Identify which cell holds the provided text, then report its [X, Y] central coordinate. 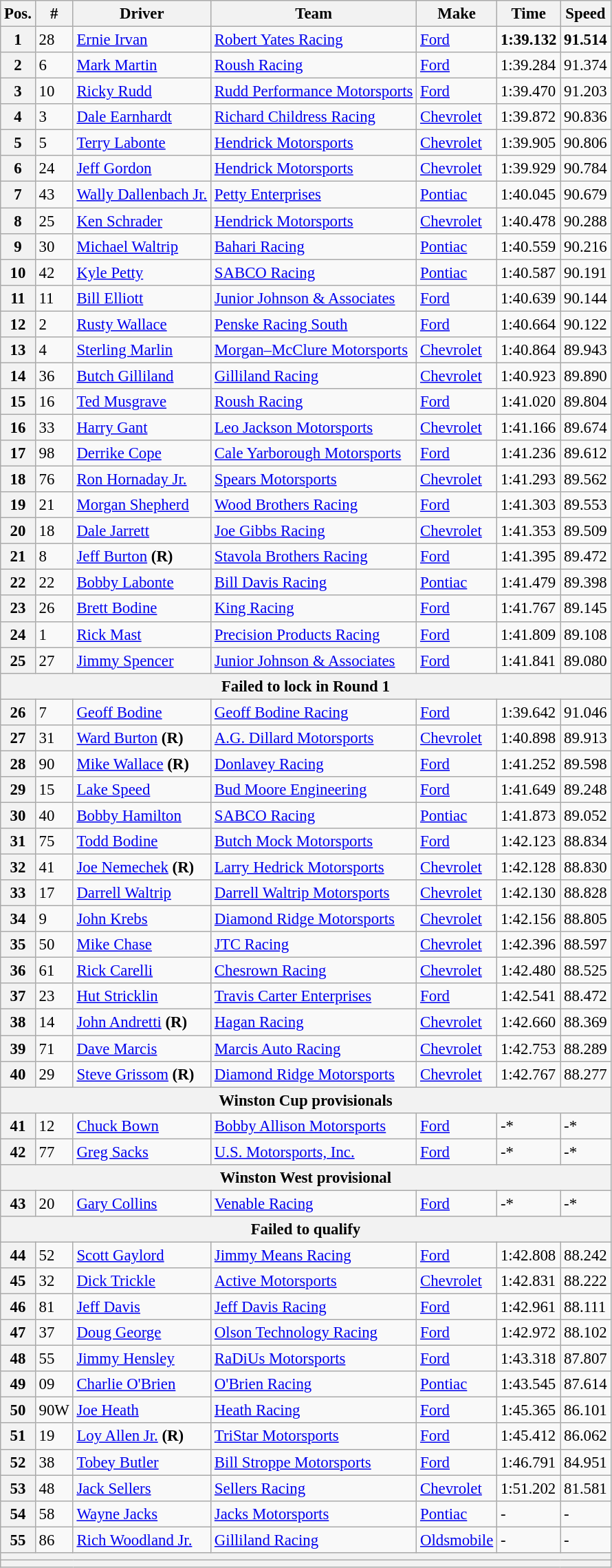
1:40.559 [529, 246]
JTC Racing [314, 945]
91.046 [586, 712]
Jimmy Means Racing [314, 1255]
1:42.972 [529, 1333]
1:42.130 [529, 893]
Bobby Allison Motorsports [314, 1126]
Chuck Bown [142, 1126]
1:42.753 [529, 1049]
O'Brien Racing [314, 1384]
09 [54, 1384]
King Racing [314, 609]
1:43.545 [529, 1384]
89.913 [586, 738]
Penske Racing South [314, 324]
1:42.961 [529, 1307]
A.G. Dillard Motorsports [314, 738]
Rusty Wallace [142, 324]
1:45.412 [529, 1437]
Olson Technology Racing [314, 1333]
53 [18, 1488]
Jeff Gordon [142, 169]
89.890 [586, 376]
Hut Stricklin [142, 997]
1:42.541 [529, 997]
Bill Elliott [142, 298]
91.514 [586, 40]
Geoff Bodine Racing [314, 712]
90.191 [586, 272]
1:40.664 [529, 324]
46 [18, 1307]
1:41.303 [529, 505]
Joe Heath [142, 1410]
Harry Gant [142, 427]
Mark Martin [142, 65]
Bobby Hamilton [142, 815]
Gary Collins [142, 1203]
1:41.809 [529, 634]
1:41.873 [529, 815]
Ron Hornaday Jr. [142, 480]
Derrike Cope [142, 453]
1:39.132 [529, 40]
88.369 [586, 1022]
Loy Allen Jr. (R) [142, 1437]
88.242 [586, 1255]
Joe Gibbs Racing [314, 531]
1:41.020 [529, 402]
Sellers Racing [314, 1488]
81.581 [586, 1488]
Bobby Labonte [142, 583]
Failed to lock in Round 1 [305, 686]
Scott Gaylord [142, 1255]
86.101 [586, 1410]
John Krebs [142, 919]
45 [18, 1281]
1:42.128 [529, 868]
1:42.660 [529, 1022]
1:41.649 [529, 790]
1:45.365 [529, 1410]
88.828 [586, 893]
90.216 [586, 246]
Ted Musgrave [142, 402]
Butch Mock Motorsports [314, 841]
88.102 [586, 1333]
39 [18, 1049]
89.674 [586, 427]
Sterling Marlin [142, 350]
Michael Waltrip [142, 246]
81 [54, 1307]
TriStar Motorsports [314, 1437]
Kyle Petty [142, 272]
88.472 [586, 997]
Stavola Brothers Racing [314, 557]
Dale Jarrett [142, 531]
88.805 [586, 919]
90.836 [586, 117]
61 [54, 971]
Bill Davis Racing [314, 583]
13 [18, 350]
Pos. [18, 14]
90.806 [586, 143]
89.052 [586, 815]
90.144 [586, 298]
1:39.642 [529, 712]
89.598 [586, 764]
Mike Chase [142, 945]
Terry Labonte [142, 143]
Active Motorsports [314, 1281]
89.804 [586, 402]
49 [18, 1384]
Jeff Burton (R) [142, 557]
90 [54, 764]
1:41.767 [529, 609]
89.612 [586, 453]
Richard Childress Racing [314, 117]
Donlavey Racing [314, 764]
51 [18, 1437]
84.951 [586, 1462]
Tobey Butler [142, 1462]
1:41.841 [529, 661]
1:40.478 [529, 221]
Brett Bodine [142, 609]
Wally Dallenbach Jr. [142, 195]
Doug George [142, 1333]
U.S. Motorsports, Inc. [314, 1152]
Lake Speed [142, 790]
1:42.808 [529, 1255]
1:39.929 [529, 169]
86 [54, 1540]
91.374 [586, 65]
90.122 [586, 324]
1:42.767 [529, 1074]
1:41.479 [529, 583]
Todd Bodine [142, 841]
Travis Carter Enterprises [314, 997]
44 [18, 1255]
88.277 [586, 1074]
Marcis Auto Racing [314, 1049]
Rick Carelli [142, 971]
Robert Yates Racing [314, 40]
Ward Burton (R) [142, 738]
1:42.156 [529, 919]
Winston Cup provisionals [305, 1100]
Dick Trickle [142, 1281]
Spears Motorsports [314, 480]
35 [18, 945]
Larry Hedrick Motorsports [314, 868]
Wayne Jacks [142, 1514]
1:40.639 [529, 298]
Butch Gilliland [142, 376]
Geoff Bodine [142, 712]
Speed [586, 14]
98 [54, 453]
Rich Woodland Jr. [142, 1540]
1:42.831 [529, 1281]
Jimmy Hensley [142, 1359]
Greg Sacks [142, 1152]
34 [18, 919]
88.597 [586, 945]
# [54, 14]
Driver [142, 14]
Time [529, 14]
88.111 [586, 1307]
Ken Schrader [142, 221]
1:39.284 [529, 65]
58 [54, 1514]
1:41.395 [529, 557]
88.222 [586, 1281]
Oldsmobile [457, 1540]
89.145 [586, 609]
Rudd Performance Motorsports [314, 92]
89.943 [586, 350]
88.830 [586, 868]
1:41.236 [529, 453]
Make [457, 14]
1:42.396 [529, 945]
1:39.470 [529, 92]
1:39.905 [529, 143]
Team [314, 14]
Leo Jackson Motorsports [314, 427]
Bud Moore Engineering [314, 790]
RaDiUs Motorsports [314, 1359]
1:42.480 [529, 971]
75 [54, 841]
47 [18, 1333]
91.203 [586, 92]
89.108 [586, 634]
1:42.123 [529, 841]
Venable Racing [314, 1203]
Jacks Motorsports [314, 1514]
90W [54, 1410]
Chesrown Racing [314, 971]
1:41.353 [529, 531]
89.509 [586, 531]
Failed to qualify [305, 1229]
Mike Wallace (R) [142, 764]
Darrell Waltrip Motorsports [314, 893]
Wood Brothers Racing [314, 505]
1:51.202 [529, 1488]
86.062 [586, 1437]
89.398 [586, 583]
Hagan Racing [314, 1022]
Winston West provisional [305, 1178]
Jeff Davis Racing [314, 1307]
Ernie Irvan [142, 40]
Dale Earnhardt [142, 117]
Rick Mast [142, 634]
89.080 [586, 661]
Petty Enterprises [314, 195]
1:43.318 [529, 1359]
88.525 [586, 971]
88.289 [586, 1049]
88.834 [586, 841]
Steve Grissom (R) [142, 1074]
1:41.252 [529, 764]
90.784 [586, 169]
89.553 [586, 505]
Bahari Racing [314, 246]
54 [18, 1514]
1:40.587 [529, 272]
1:41.293 [529, 480]
Morgan–McClure Motorsports [314, 350]
87.807 [586, 1359]
71 [54, 1049]
Jimmy Spencer [142, 661]
90.679 [586, 195]
1:39.872 [529, 117]
Precision Products Racing [314, 634]
76 [54, 480]
Heath Racing [314, 1410]
Bill Stroppe Motorsports [314, 1462]
1:40.045 [529, 195]
John Andretti (R) [142, 1022]
Morgan Shepherd [142, 505]
Darrell Waltrip [142, 893]
1:41.166 [529, 427]
Joe Nemechek (R) [142, 868]
89.562 [586, 480]
Cale Yarborough Motorsports [314, 453]
1:40.923 [529, 376]
Jack Sellers [142, 1488]
1:40.898 [529, 738]
87.614 [586, 1384]
Ricky Rudd [142, 92]
Jeff Davis [142, 1307]
1:40.864 [529, 350]
89.248 [586, 790]
89.472 [586, 557]
90.288 [586, 221]
Dave Marcis [142, 1049]
Charlie O'Brien [142, 1384]
77 [54, 1152]
1:46.791 [529, 1462]
